Return the [X, Y] coordinate for the center point of the cell that contains the specified text.  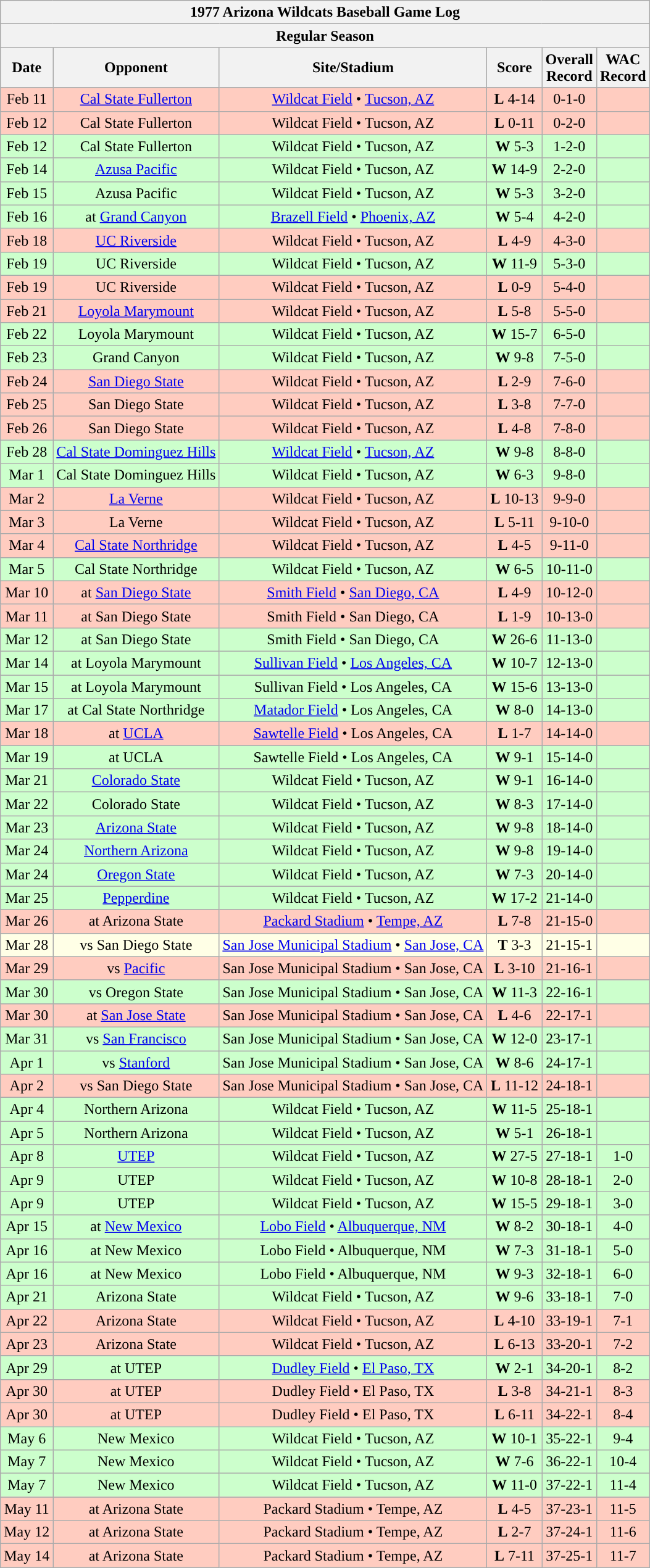
13-13-0 [569, 687]
Feb 23 [27, 358]
11-13-0 [569, 639]
Mar 26 [27, 921]
9-11-0 [569, 545]
Site/Stadium [353, 68]
37-23-1 [569, 1509]
Mar 11 [27, 616]
Apr 15 [27, 1227]
4-0 [623, 1227]
L 3-10 [515, 968]
W 8-6 [515, 1062]
21-15-1 [569, 945]
22-17-1 [569, 1015]
21-14-0 [569, 898]
Oregon State [136, 874]
5-4-0 [569, 287]
OverallRecord [569, 68]
10-12-0 [569, 592]
14-14-0 [569, 734]
23-17-1 [569, 1039]
WACRecord [623, 68]
May 14 [27, 1556]
7-2 [623, 1344]
Apr 29 [27, 1367]
Feb 14 [27, 170]
vs Pacific [136, 968]
Mar 25 [27, 898]
3-2-0 [569, 193]
7-8-0 [569, 428]
28-18-1 [569, 1180]
10-13-0 [569, 616]
Matador Field • Los Angeles, CA [353, 710]
Mar 22 [27, 804]
Feb 21 [27, 310]
8-2 [623, 1367]
Mar 12 [27, 639]
Feb 26 [27, 428]
W 11-5 [515, 1110]
Mar 1 [27, 475]
Pepperdine [136, 898]
24-18-1 [569, 1086]
37-25-1 [569, 1556]
20-14-0 [569, 874]
L 4-6 [515, 1015]
7-6-0 [569, 381]
Feb 25 [27, 405]
32-18-1 [569, 1274]
Apr 2 [27, 1086]
35-22-1 [569, 1438]
24-17-1 [569, 1062]
30-18-1 [569, 1227]
37-24-1 [569, 1532]
31-18-1 [569, 1250]
W 11-3 [515, 992]
33-20-1 [569, 1344]
19-14-0 [569, 851]
W 26-6 [515, 639]
Feb 22 [27, 334]
Mar 29 [27, 968]
14-13-0 [569, 710]
11-5 [623, 1509]
W 6-3 [515, 475]
Mar 4 [27, 545]
5-3-0 [569, 263]
9-10-0 [569, 522]
vs Stanford [136, 1062]
Mar 23 [27, 828]
W 9-6 [515, 1297]
W 12-0 [515, 1039]
18-14-0 [569, 828]
11-7 [623, 1556]
Regular Season [325, 36]
8-8-0 [569, 452]
Mar 19 [27, 757]
L 1-7 [515, 734]
7-5-0 [569, 358]
W 15-6 [515, 687]
L 0-9 [515, 287]
T 3-3 [515, 945]
26-18-1 [569, 1133]
Score [515, 68]
W 5-1 [515, 1133]
L 7-8 [515, 921]
0-1-0 [569, 99]
Mar 31 [27, 1039]
W 2-1 [515, 1367]
Apr 1 [27, 1062]
8-3 [623, 1391]
W 11-9 [515, 263]
L 10-13 [515, 499]
May 12 [27, 1532]
Mar 18 [27, 734]
Feb 18 [27, 240]
L 4-14 [515, 99]
L 0-11 [515, 123]
Brazell Field • Phoenix, AZ [353, 217]
W 14-9 [515, 170]
9-4 [623, 1438]
11-6 [623, 1532]
L 2-9 [515, 381]
L 7-11 [515, 1556]
Feb 16 [27, 217]
25-18-1 [569, 1110]
W 10-7 [515, 663]
37-22-1 [569, 1485]
15-14-0 [569, 757]
W 11-0 [515, 1485]
W 5-4 [515, 217]
Apr 21 [27, 1297]
W 10-1 [515, 1438]
2-0 [623, 1180]
Opponent [136, 68]
4-2-0 [569, 217]
Mar 5 [27, 569]
0-2-0 [569, 123]
1977 Arizona Wildcats Baseball Game Log [325, 12]
1-0 [623, 1156]
W 9-3 [515, 1274]
Feb 11 [27, 99]
21-15-0 [569, 921]
Apr 5 [27, 1133]
L 6-13 [515, 1344]
W 27-5 [515, 1156]
May 6 [27, 1438]
Mar 10 [27, 592]
vs Oregon State [136, 992]
33-18-1 [569, 1297]
L 1-9 [515, 616]
6-0 [623, 1274]
22-16-1 [569, 992]
Feb 15 [27, 193]
Feb 28 [27, 452]
vs San Francisco [136, 1039]
L 6-11 [515, 1414]
34-22-1 [569, 1414]
1-2-0 [569, 146]
Feb 24 [27, 381]
L 5-8 [515, 310]
5-0 [623, 1250]
9-8-0 [569, 475]
at Grand Canyon [136, 217]
17-14-0 [569, 804]
27-18-1 [569, 1156]
May 11 [27, 1509]
2-2-0 [569, 170]
L 4-8 [515, 428]
Mar 21 [27, 781]
L 5-11 [515, 522]
L 11-12 [515, 1086]
W 10-8 [515, 1180]
11-4 [623, 1485]
Mar 17 [27, 710]
7-7-0 [569, 405]
L 4-10 [515, 1321]
33-19-1 [569, 1321]
10-11-0 [569, 569]
4-3-0 [569, 240]
at San Jose State [136, 1015]
12-13-0 [569, 663]
at Cal State Northridge [136, 710]
Mar 2 [27, 499]
10-4 [623, 1462]
Grand Canyon [136, 358]
Mar 14 [27, 663]
7-1 [623, 1321]
Apr 4 [27, 1110]
W 8-2 [515, 1227]
8-4 [623, 1414]
Mar 15 [27, 687]
W 8-3 [515, 804]
36-22-1 [569, 1462]
Mar 28 [27, 945]
16-14-0 [569, 781]
Date [27, 68]
29-18-1 [569, 1203]
5-5-0 [569, 310]
Apr 23 [27, 1344]
34-21-1 [569, 1391]
W 15-7 [515, 334]
6-5-0 [569, 334]
21-16-1 [569, 968]
Mar 3 [27, 522]
Apr 8 [27, 1156]
L 2-7 [515, 1532]
W 6-5 [515, 569]
Apr 22 [27, 1321]
W 15-5 [515, 1203]
W 7-6 [515, 1462]
3-0 [623, 1203]
W 8-0 [515, 710]
7-0 [623, 1297]
34-20-1 [569, 1367]
W 17-2 [515, 898]
9-9-0 [569, 499]
